For the text-containing cell, return its midpoint in [X, Y] coordinate format. 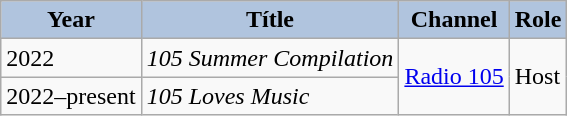
105 Summer Compilation [270, 58]
2022 [71, 58]
Host [538, 77]
Year [71, 20]
Channel [454, 20]
Títle [270, 20]
Radio 105 [454, 77]
2022–present [71, 96]
105 Loves Music [270, 96]
Role [538, 20]
